Scan for the cell matching the given text and deliver its [X, Y] coordinate at center. 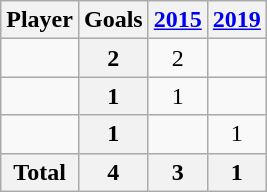
Player [40, 20]
Goals [113, 20]
Total [40, 172]
3 [178, 172]
2015 [178, 20]
2019 [236, 20]
4 [113, 172]
